Return (x, y) of the center of cell containing provided text 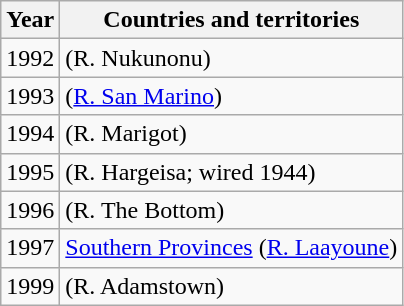
Southern Provinces (R. Laayoune) (232, 248)
(R. Nukunonu) (232, 58)
1997 (30, 248)
1994 (30, 134)
1999 (30, 286)
1995 (30, 172)
(R. The Bottom) (232, 210)
Countries and territories (232, 20)
1996 (30, 210)
Year (30, 20)
(R. Adamstown) (232, 286)
1992 (30, 58)
(R. Marigot) (232, 134)
(R. San Marino) (232, 96)
(R. Hargeisa; wired 1944) (232, 172)
1993 (30, 96)
